Output the (X, Y) coordinate of the center of the cell containing the given text.  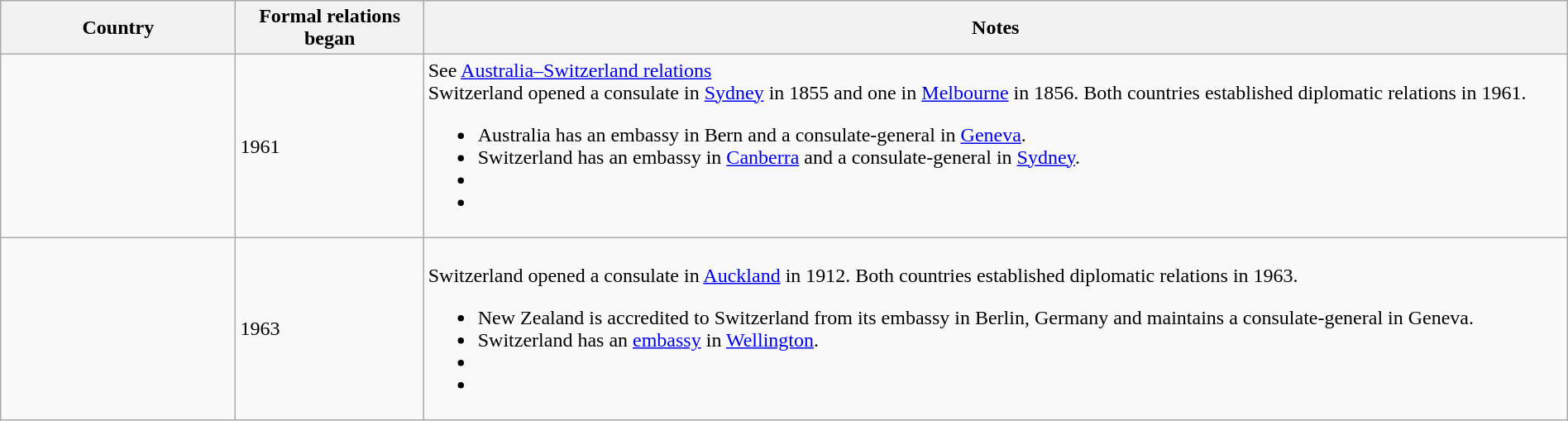
1961 (329, 146)
Formal relations began (329, 28)
Notes (996, 28)
1963 (329, 329)
Country (118, 28)
